From the cell containing the given text, extract its center point as (x, y) coordinate. 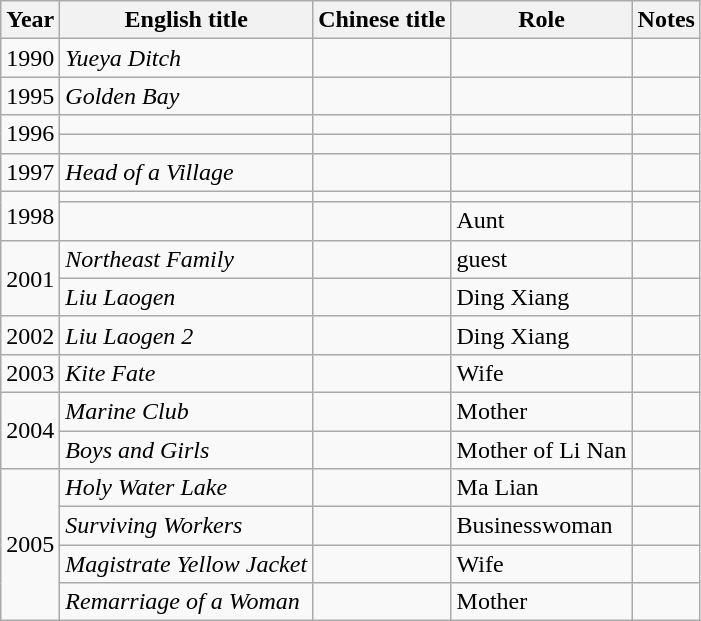
English title (186, 20)
1995 (30, 96)
Magistrate Yellow Jacket (186, 564)
Role (542, 20)
1997 (30, 172)
Marine Club (186, 411)
Surviving Workers (186, 526)
Yueya Ditch (186, 58)
Liu Laogen (186, 297)
2003 (30, 373)
2001 (30, 278)
Businesswoman (542, 526)
Boys and Girls (186, 449)
Mother of Li Nan (542, 449)
2005 (30, 545)
Golden Bay (186, 96)
Notes (666, 20)
Head of a Village (186, 172)
Holy Water Lake (186, 488)
2002 (30, 335)
1990 (30, 58)
1996 (30, 134)
guest (542, 259)
Liu Laogen 2 (186, 335)
Kite Fate (186, 373)
Northeast Family (186, 259)
Remarriage of a Woman (186, 602)
1998 (30, 216)
2004 (30, 430)
Ma Lian (542, 488)
Aunt (542, 221)
Year (30, 20)
Chinese title (382, 20)
